Identify which cell holds the provided text, then report its (X, Y) central coordinate. 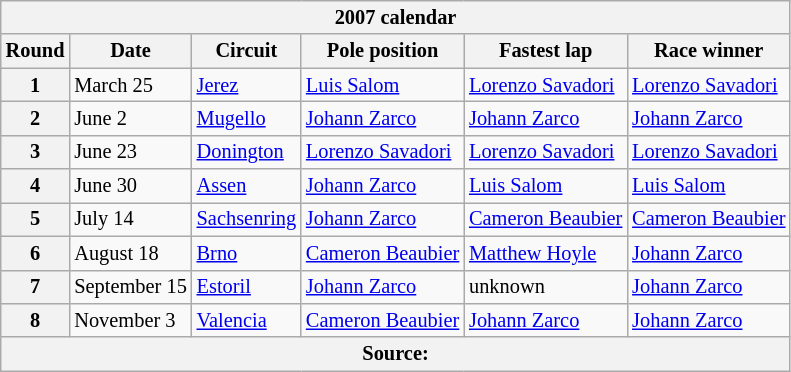
6 (36, 253)
September 15 (130, 287)
June 2 (130, 118)
Brno (246, 253)
1 (36, 85)
June 23 (130, 152)
Matthew Hoyle (546, 253)
Estoril (246, 287)
Assen (246, 186)
Sachsenring (246, 219)
Valencia (246, 320)
5 (36, 219)
Date (130, 51)
Source: (396, 354)
Mugello (246, 118)
August 18 (130, 253)
July 14 (130, 219)
2007 calendar (396, 17)
Jerez (246, 85)
4 (36, 186)
Donington (246, 152)
Fastest lap (546, 51)
Race winner (708, 51)
Round (36, 51)
Circuit (246, 51)
7 (36, 287)
2 (36, 118)
March 25 (130, 85)
8 (36, 320)
November 3 (130, 320)
June 30 (130, 186)
unknown (546, 287)
3 (36, 152)
Pole position (382, 51)
